Return the (x, y) coordinate for the center point of the cell that contains the specified text.  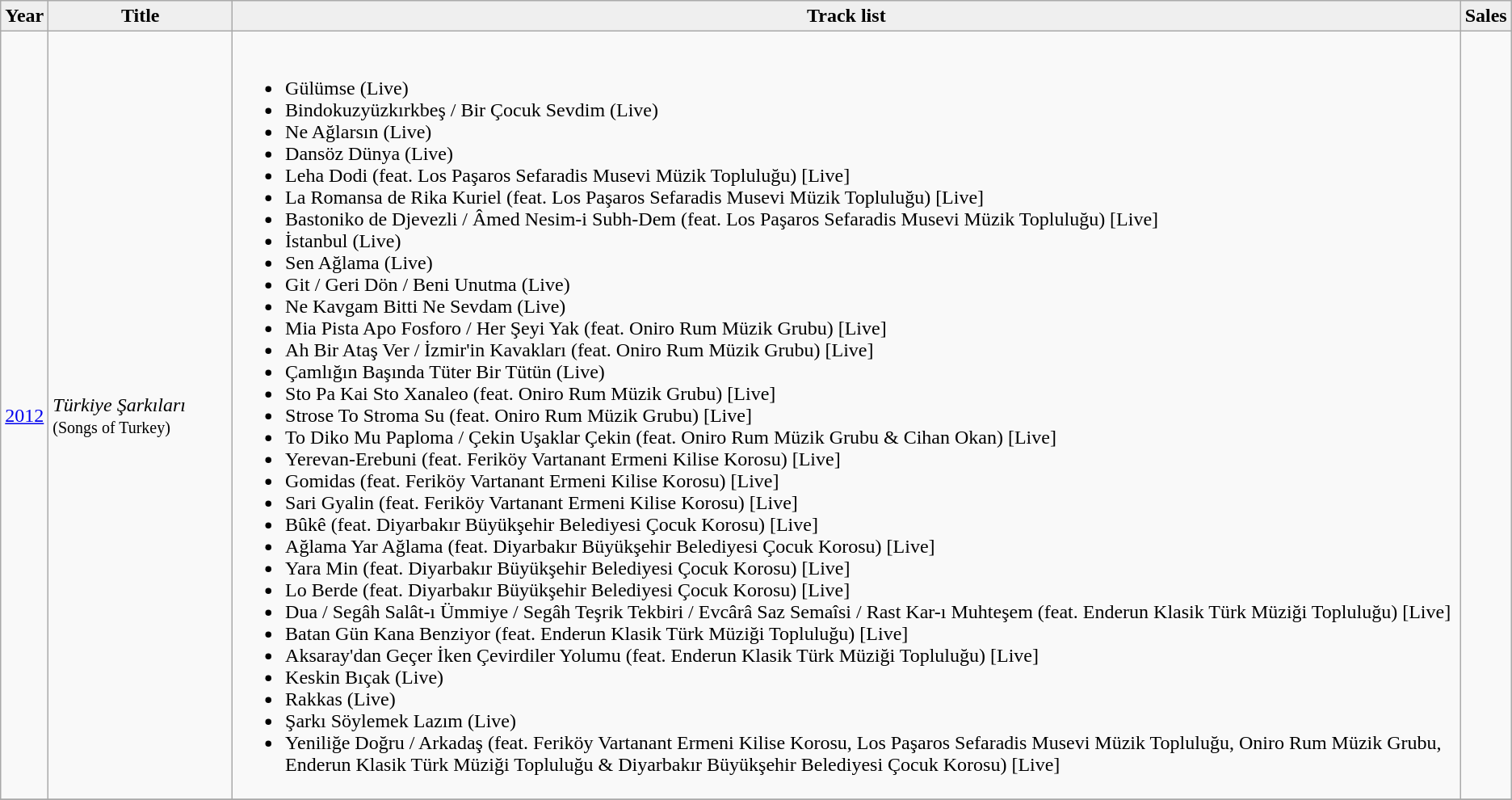
Track list (846, 16)
2012 (24, 415)
Title (141, 16)
Year (24, 16)
Türkiye Şarkıları (Songs of Turkey) (141, 415)
Sales (1486, 16)
